Find where the given text appears and provide that cell's center as (X, Y) coordinate. 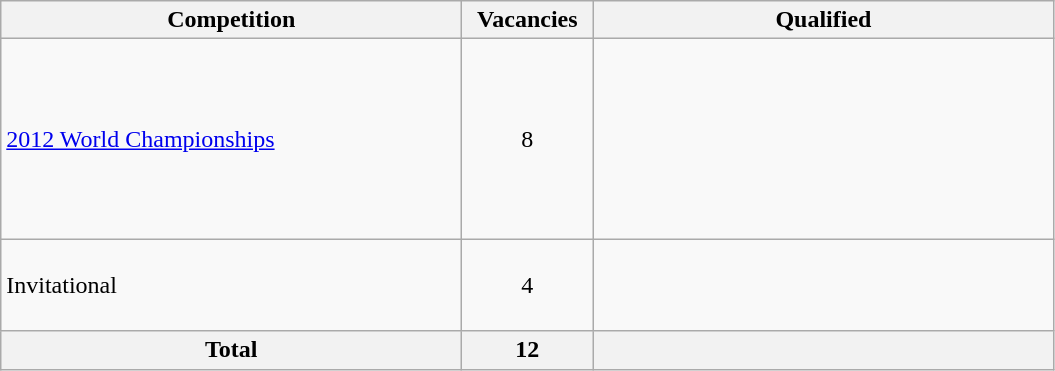
Qualified (824, 20)
12 (528, 350)
4 (528, 285)
Total (232, 350)
Invitational (232, 285)
8 (528, 139)
Vacancies (528, 20)
Competition (232, 20)
2012 World Championships (232, 139)
